Locate the cell with the specified text and output its (X, Y) center coordinate. 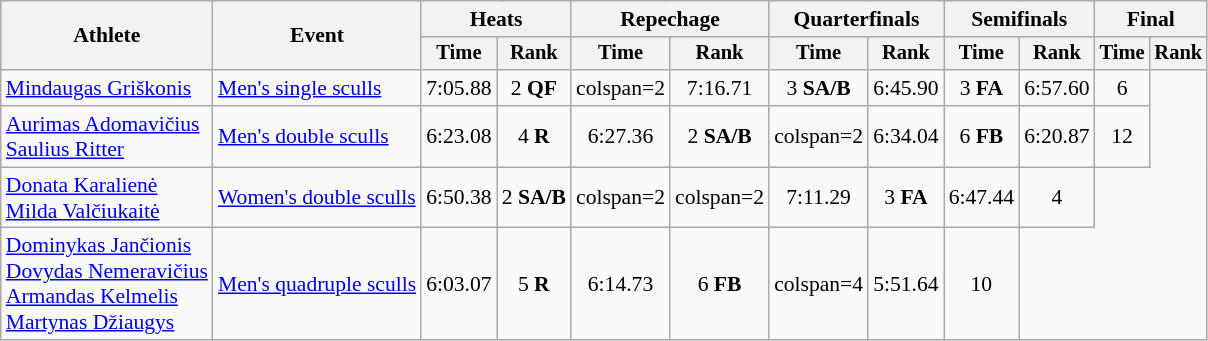
7:16.71 (720, 88)
6:14.73 (620, 284)
Athlete (107, 36)
2 QF (534, 88)
5 R (534, 284)
5:51.64 (906, 284)
6:47.44 (982, 198)
Final (1151, 19)
Men's double sculls (317, 136)
3 SA/B (818, 88)
Heats (496, 19)
6:27.36 (620, 136)
6:23.08 (458, 136)
6:57.60 (1056, 88)
Event (317, 36)
6:50.38 (458, 198)
4 (1056, 198)
7:11.29 (818, 198)
Repechage (670, 19)
6:03.07 (458, 284)
Quarterfinals (856, 19)
10 (982, 284)
6:45.90 (906, 88)
Men's single sculls (317, 88)
Men's quadruple sculls (317, 284)
6:20.87 (1056, 136)
4 R (534, 136)
Dominykas JančionisDovydas NemeravičiusArmandas KelmelisMartynas Džiaugys (107, 284)
Aurimas AdomavičiusSaulius Ritter (107, 136)
Donata KaralienėMilda Valčiukaitė (107, 198)
Semifinals (1020, 19)
Mindaugas Griškonis (107, 88)
7:05.88 (458, 88)
6 (1122, 88)
12 (1122, 136)
6:34.04 (906, 136)
colspan=4 (818, 284)
Women's double sculls (317, 198)
